Search for the cell housing the specified text and yield its (x, y) center coordinate. 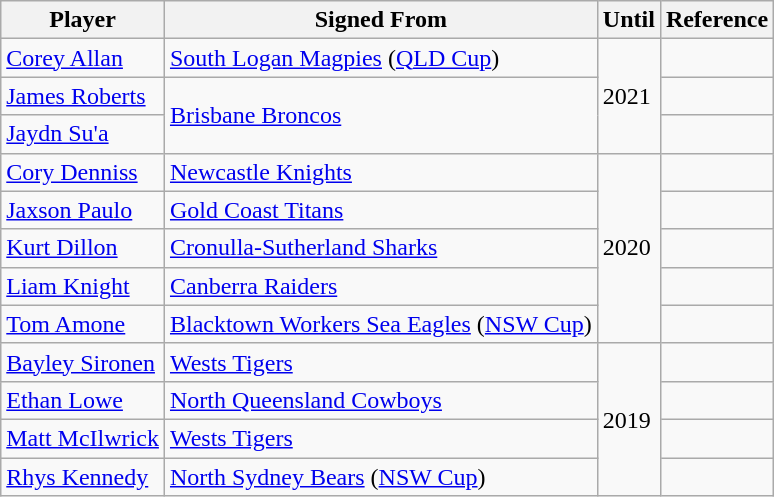
Cory Denniss (83, 172)
Player (83, 20)
Jaxson Paulo (83, 210)
Until (628, 20)
2019 (628, 419)
Bayley Sironen (83, 362)
Ethan Lowe (83, 400)
Gold Coast Titans (380, 210)
Brisbane Broncos (380, 115)
James Roberts (83, 96)
North Sydney Bears (NSW Cup) (380, 477)
Jaydn Su'a (83, 134)
Newcastle Knights (380, 172)
Corey Allan (83, 58)
Liam Knight (83, 286)
North Queensland Cowboys (380, 400)
Tom Amone (83, 324)
Cronulla-Sutherland Sharks (380, 248)
2020 (628, 248)
Canberra Raiders (380, 286)
Blacktown Workers Sea Eagles (NSW Cup) (380, 324)
2021 (628, 96)
Signed From (380, 20)
Reference (716, 20)
South Logan Magpies (QLD Cup) (380, 58)
Kurt Dillon (83, 248)
Rhys Kennedy (83, 477)
Matt McIlwrick (83, 438)
